Find where the given text appears and provide that cell's center as [x, y] coordinate. 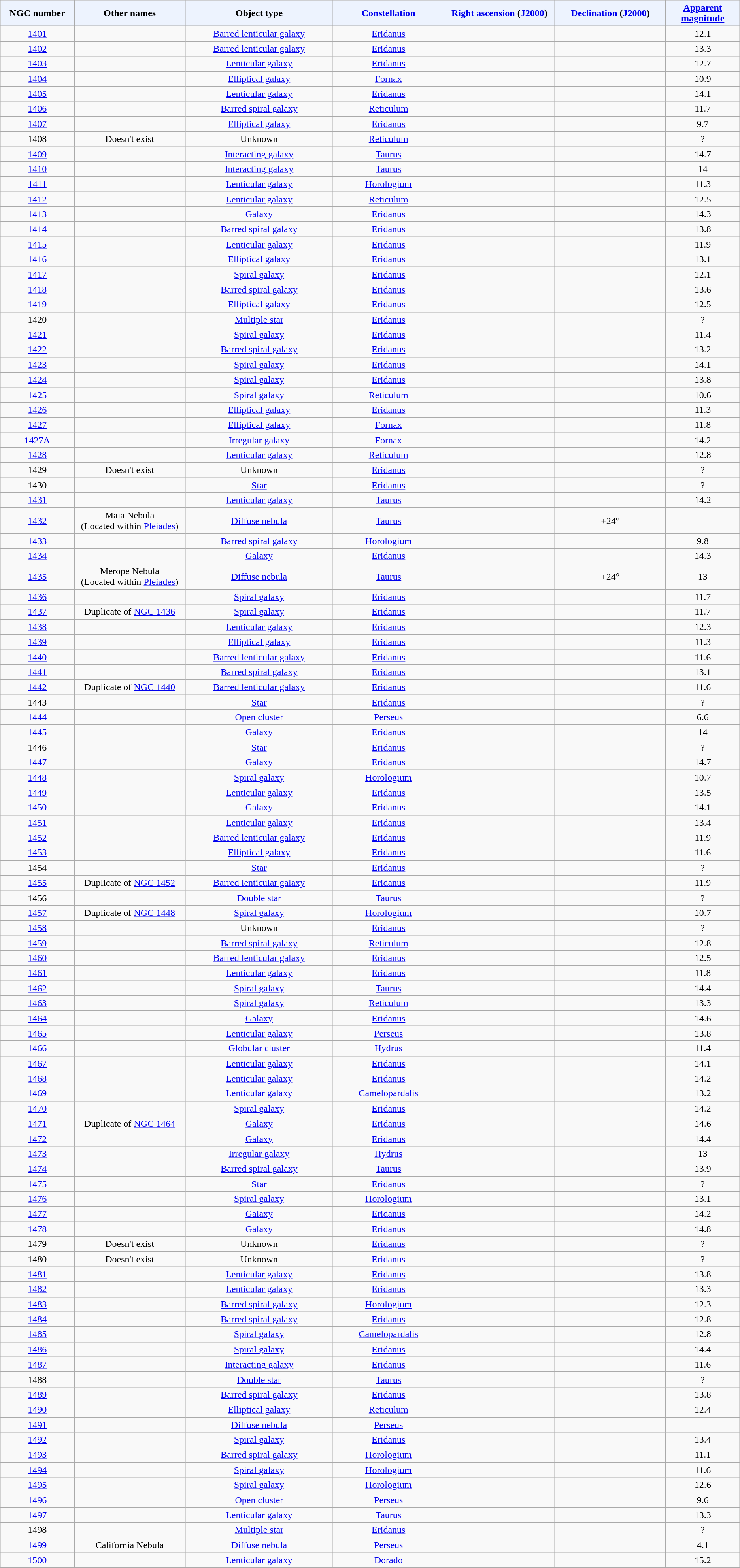
1456 [37, 898]
1449 [37, 793]
1491 [37, 1425]
1441 [37, 672]
1423 [37, 365]
1405 [37, 94]
1401 [37, 34]
1472 [37, 1139]
1461 [37, 973]
California Nebula [130, 1545]
1431 [37, 500]
1473 [37, 1154]
1411 [37, 184]
1402 [37, 49]
1419 [37, 305]
1434 [37, 556]
1470 [37, 1108]
1476 [37, 1199]
1417 [37, 274]
1463 [37, 1003]
1404 [37, 79]
Other names [130, 13]
1421 [37, 335]
6.6 [703, 717]
1435 [37, 577]
1496 [37, 1500]
1428 [37, 455]
1483 [37, 1304]
1460 [37, 958]
1443 [37, 702]
1498 [37, 1530]
1467 [37, 1063]
1451 [37, 823]
1459 [37, 943]
Dorado [388, 1560]
Apparent magnitude [703, 13]
1452 [37, 838]
1439 [37, 642]
1462 [37, 988]
1479 [37, 1244]
1447 [37, 762]
Merope Nebula(Located within Pleiades) [130, 577]
1444 [37, 717]
1458 [37, 928]
1432 [37, 520]
1415 [37, 244]
1440 [37, 657]
Right ascension (J2000) [500, 13]
1486 [37, 1349]
Object type [259, 13]
1484 [37, 1319]
12.4 [703, 1409]
1457 [37, 913]
1418 [37, 289]
1445 [37, 732]
Duplicate of NGC 1440 [130, 687]
1424 [37, 380]
Globular cluster [259, 1048]
1429 [37, 470]
1410 [37, 169]
1469 [37, 1093]
1474 [37, 1169]
1500 [37, 1560]
1438 [37, 627]
1489 [37, 1394]
12.6 [703, 1485]
1422 [37, 350]
1446 [37, 747]
1409 [37, 154]
1442 [37, 687]
1425 [37, 395]
11.1 [703, 1455]
1437 [37, 612]
10.9 [703, 79]
15.2 [703, 1560]
1465 [37, 1033]
1412 [37, 199]
1413 [37, 214]
1497 [37, 1515]
1464 [37, 1018]
1481 [37, 1274]
9.7 [703, 124]
Duplicate of NGC 1452 [130, 883]
1487 [37, 1364]
13.6 [703, 289]
1448 [37, 777]
1427 [37, 425]
1416 [37, 259]
12.7 [703, 64]
1414 [37, 229]
Duplicate of NGC 1436 [130, 612]
Declination (J2000) [610, 13]
14.8 [703, 1229]
1480 [37, 1259]
Constellation [388, 13]
1407 [37, 124]
1426 [37, 410]
13.5 [703, 793]
1455 [37, 883]
1433 [37, 541]
1490 [37, 1409]
1403 [37, 64]
Duplicate of NGC 1464 [130, 1124]
1493 [37, 1455]
9.8 [703, 541]
1406 [37, 109]
1453 [37, 853]
NGC number [37, 13]
1466 [37, 1048]
1427A [37, 440]
1492 [37, 1440]
1468 [37, 1078]
1499 [37, 1545]
1454 [37, 868]
1482 [37, 1289]
Duplicate of NGC 1448 [130, 913]
1471 [37, 1124]
1475 [37, 1184]
1485 [37, 1334]
1420 [37, 320]
4.1 [703, 1545]
1450 [37, 808]
1436 [37, 597]
1495 [37, 1485]
1494 [37, 1470]
1430 [37, 485]
1408 [37, 139]
1488 [37, 1379]
13.9 [703, 1169]
9.6 [703, 1500]
10.6 [703, 395]
Maia Nebula(Located within Pleiades) [130, 520]
1478 [37, 1229]
1477 [37, 1214]
